From the cell containing the given text, extract its center point as [x, y] coordinate. 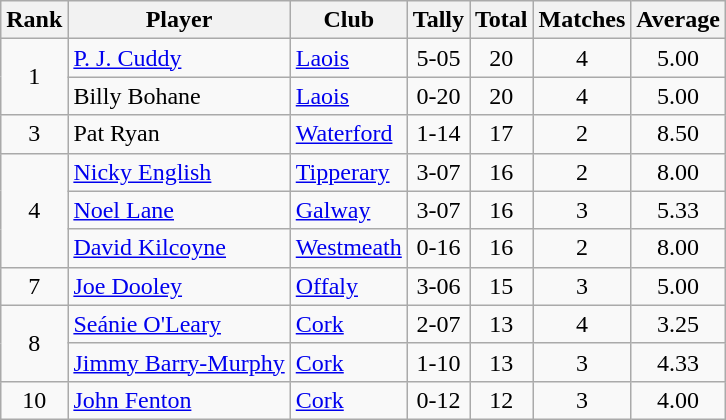
P. J. Cuddy [179, 58]
Club [348, 20]
5.33 [678, 210]
5-05 [438, 58]
1-14 [438, 134]
Billy Bohane [179, 96]
4.33 [678, 362]
Offaly [348, 286]
John Fenton [179, 400]
2-07 [438, 324]
4.00 [678, 400]
8 [34, 343]
10 [34, 400]
3.25 [678, 324]
Matches [582, 20]
Westmeath [348, 248]
17 [502, 134]
Joe Dooley [179, 286]
Player [179, 20]
15 [502, 286]
Rank [34, 20]
12 [502, 400]
0-16 [438, 248]
Tipperary [348, 172]
Average [678, 20]
Total [502, 20]
8.50 [678, 134]
1-10 [438, 362]
Jimmy Barry-Murphy [179, 362]
3-06 [438, 286]
1 [34, 77]
Noel Lane [179, 210]
Galway [348, 210]
Waterford [348, 134]
0-20 [438, 96]
0-12 [438, 400]
Tally [438, 20]
7 [34, 286]
Pat Ryan [179, 134]
Seánie O'Leary [179, 324]
Nicky English [179, 172]
David Kilcoyne [179, 248]
